Locate the cell with the specified text and output its [x, y] center coordinate. 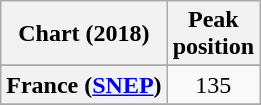
135 [213, 85]
France (SNEP) [84, 85]
Peakposition [213, 34]
Chart (2018) [84, 34]
